Identify which cell holds the provided text, then report its (X, Y) central coordinate. 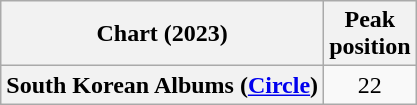
Chart (2023) (162, 34)
Peakposition (370, 34)
22 (370, 85)
South Korean Albums (Circle) (162, 85)
